Output the (X, Y) coordinate of the center of the cell containing the given text.  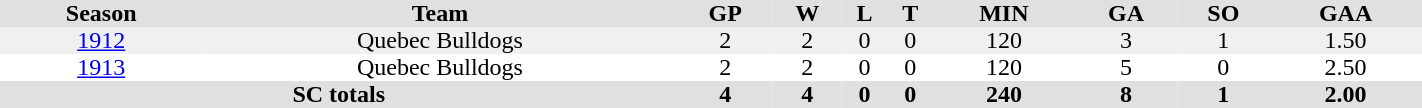
Team (440, 14)
W (808, 14)
3 (1126, 40)
1912 (101, 40)
SC totals (339, 94)
T (910, 14)
GP (726, 14)
240 (1004, 94)
5 (1126, 68)
2.00 (1346, 94)
8 (1126, 94)
2.50 (1346, 68)
Season (101, 14)
GAA (1346, 14)
GA (1126, 14)
L (865, 14)
SO (1224, 14)
MIN (1004, 14)
1.50 (1346, 40)
1913 (101, 68)
